For the text-containing cell, return its midpoint in (x, y) coordinate format. 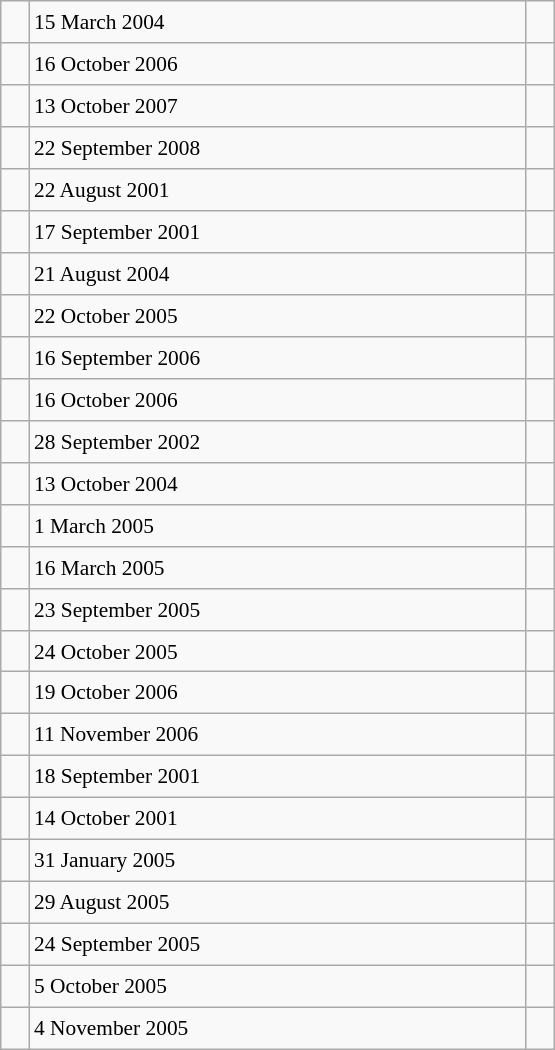
15 March 2004 (278, 22)
16 March 2005 (278, 567)
21 August 2004 (278, 274)
11 November 2006 (278, 735)
22 October 2005 (278, 316)
23 September 2005 (278, 609)
13 October 2007 (278, 106)
29 August 2005 (278, 903)
13 October 2004 (278, 483)
5 October 2005 (278, 986)
18 September 2001 (278, 777)
24 September 2005 (278, 945)
22 September 2008 (278, 148)
24 October 2005 (278, 651)
31 January 2005 (278, 861)
22 August 2001 (278, 190)
14 October 2001 (278, 819)
19 October 2006 (278, 693)
28 September 2002 (278, 441)
16 September 2006 (278, 358)
17 September 2001 (278, 232)
4 November 2005 (278, 1028)
1 March 2005 (278, 525)
